Capture the cell that displays the provided text and extract its [x, y] central coordinate. 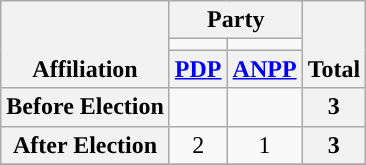
Total [334, 44]
1 [264, 145]
Before Election [86, 107]
PDP [198, 69]
ANPP [264, 69]
After Election [86, 145]
2 [198, 145]
Party [236, 20]
Affiliation [86, 44]
